Return the [X, Y] coordinate for the center point of the cell that contains the specified text.  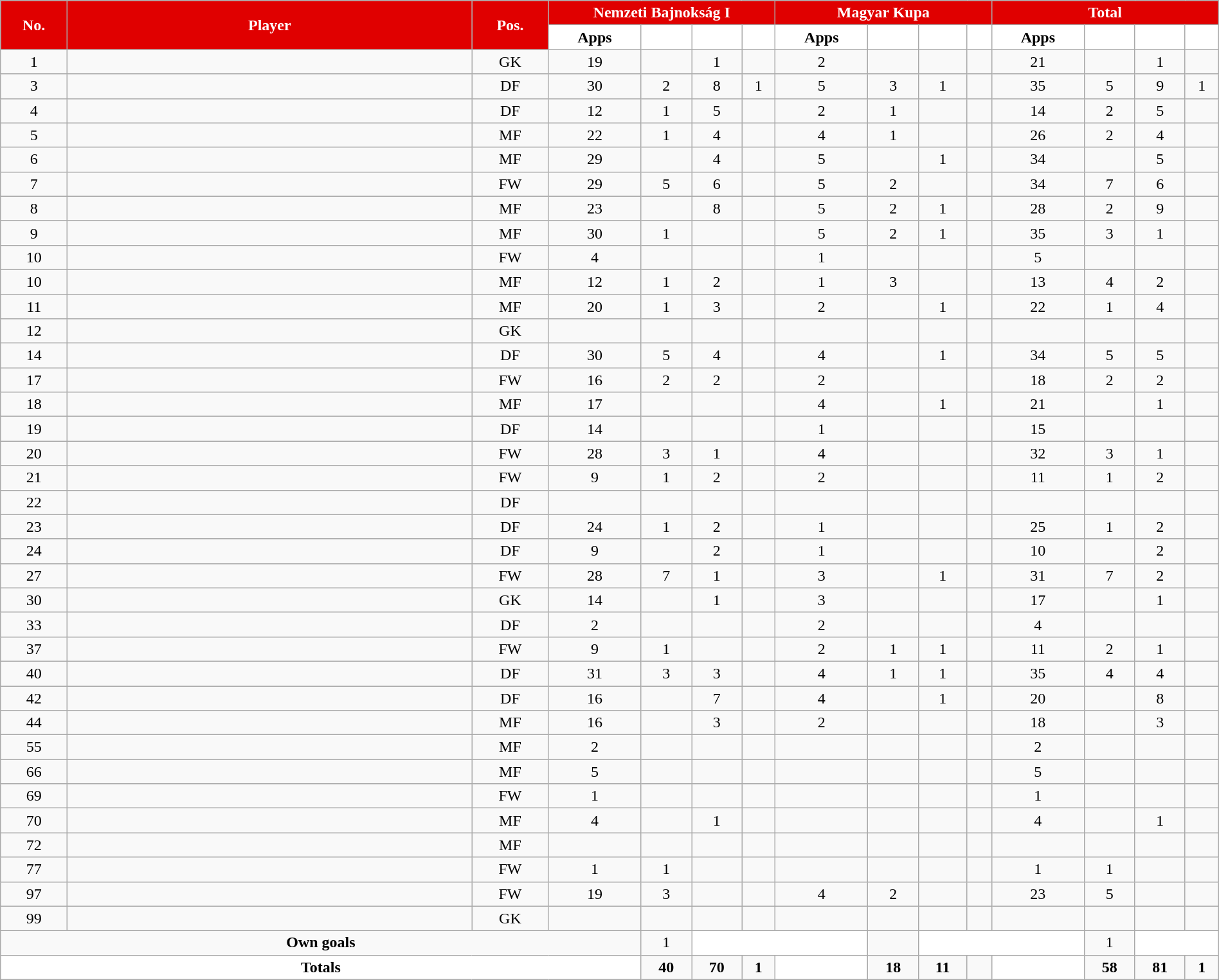
26 [1038, 135]
Total [1105, 13]
58 [1109, 967]
No. [34, 25]
72 [34, 845]
Own goals [321, 943]
37 [34, 649]
Player [270, 25]
25 [1038, 527]
44 [34, 723]
Pos. [510, 25]
97 [34, 894]
77 [34, 869]
81 [1160, 967]
99 [34, 918]
15 [1038, 429]
33 [34, 624]
69 [34, 796]
55 [34, 747]
27 [34, 576]
42 [34, 698]
66 [34, 772]
13 [1038, 282]
Magyar Kupa [883, 13]
Nemzeti Bajnokság I [662, 13]
32 [1038, 453]
Totals [321, 967]
